From the cell containing the given text, extract its center point as (X, Y) coordinate. 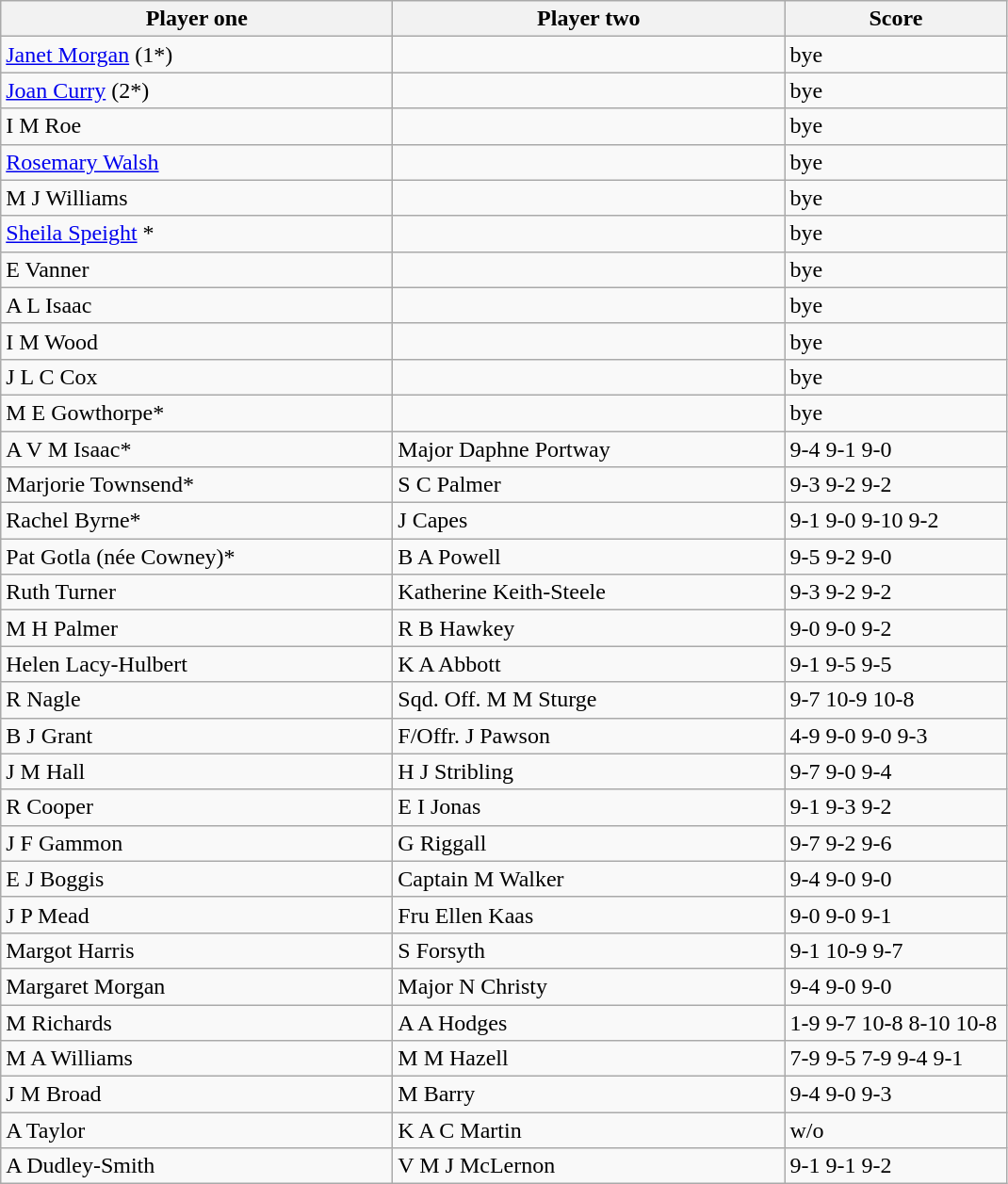
E I Jonas (589, 807)
A V M Isaac* (197, 449)
9-1 9-3 9-2 (896, 807)
Ruth Turner (197, 592)
M E Gowthorpe* (197, 413)
A Dudley-Smith (197, 1166)
4-9 9-0 9-0 9-3 (896, 736)
S C Palmer (589, 485)
9-1 10-9 9-7 (896, 950)
9-7 10-9 10-8 (896, 700)
M Barry (589, 1095)
9-0 9-0 9-1 (896, 915)
M H Palmer (197, 628)
1-9 9-7 10-8 8-10 10-8 (896, 1022)
V M J McLernon (589, 1166)
9-1 9-0 9-10 9-2 (896, 521)
J M Hall (197, 771)
B J Grant (197, 736)
Major N Christy (589, 986)
S Forsyth (589, 950)
Margaret Morgan (197, 986)
9-1 9-5 9-5 (896, 664)
A Taylor (197, 1130)
R Cooper (197, 807)
Sqd. Off. M M Sturge (589, 700)
G Riggall (589, 843)
9-4 9-1 9-0 (896, 449)
F/Offr. J Pawson (589, 736)
Player two (589, 19)
J M Broad (197, 1095)
Fru Ellen Kaas (589, 915)
Pat Gotla (née Cowney)* (197, 557)
K A Abbott (589, 664)
Major Daphne Portway (589, 449)
Rosemary Walsh (197, 162)
Rachel Byrne* (197, 521)
E Vanner (197, 269)
B A Powell (589, 557)
9-1 9-1 9-2 (896, 1166)
w/o (896, 1130)
J Capes (589, 521)
E J Boggis (197, 879)
I M Wood (197, 341)
I M Roe (197, 126)
Marjorie Townsend* (197, 485)
Sheila Speight * (197, 234)
R Nagle (197, 700)
M Richards (197, 1022)
M A Williams (197, 1059)
M M Hazell (589, 1059)
J P Mead (197, 915)
Player one (197, 19)
K A C Martin (589, 1130)
A A Hodges (589, 1022)
Katherine Keith-Steele (589, 592)
Joan Curry (2*) (197, 90)
9-5 9-2 9-0 (896, 557)
9-7 9-2 9-6 (896, 843)
A L Isaac (197, 305)
Janet Morgan (1*) (197, 55)
9-0 9-0 9-2 (896, 628)
Captain M Walker (589, 879)
Margot Harris (197, 950)
9-4 9-0 9-3 (896, 1095)
M J Williams (197, 198)
J L C Cox (197, 377)
Score (896, 19)
9-7 9-0 9-4 (896, 771)
J F Gammon (197, 843)
Helen Lacy-Hulbert (197, 664)
H J Stribling (589, 771)
R B Hawkey (589, 628)
7-9 9-5 7-9 9-4 9-1 (896, 1059)
